Scan for the cell matching the given text and deliver its (x, y) coordinate at center. 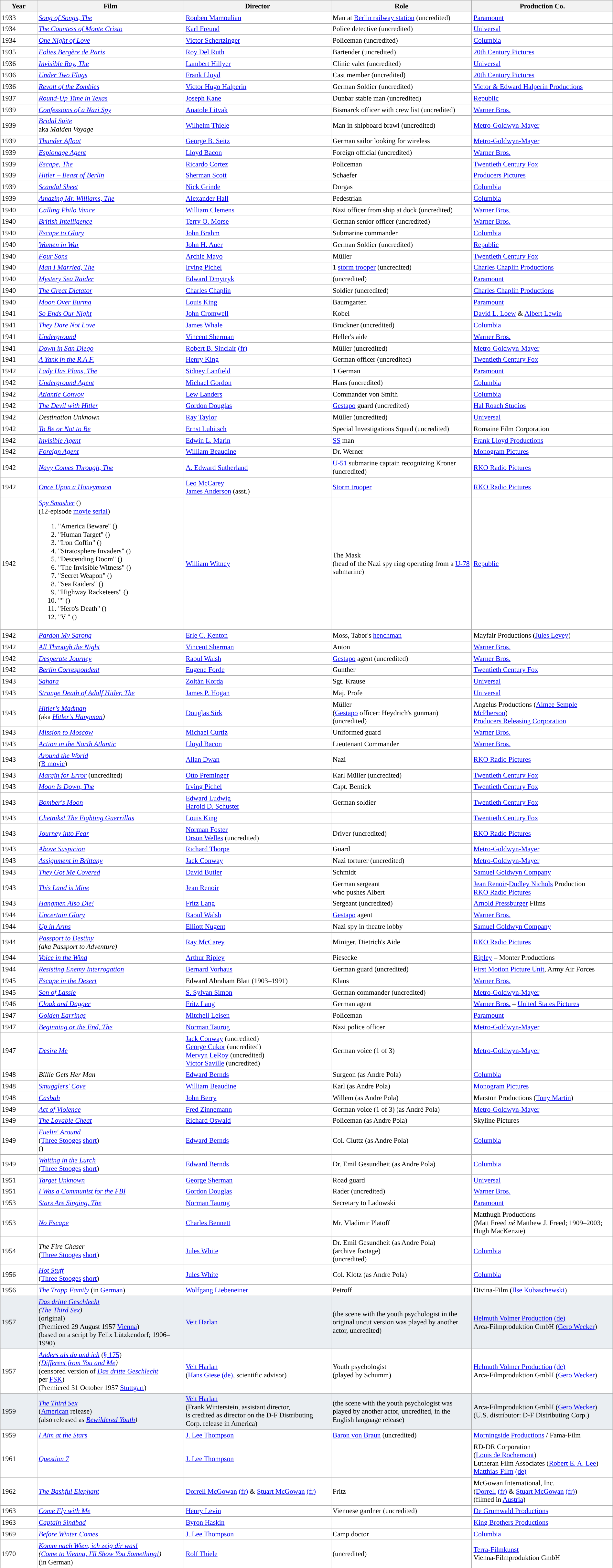
Stars Are Singing, The (111, 1203)
Mayfair Productions (Jules Levey) (542, 636)
Maj. Profe (402, 693)
Byron Haskin (257, 1523)
Gestapo guard (uncredited) (402, 406)
Lady Has Plans, The (111, 371)
S. Sylvan Simon (257, 992)
Underground Agent (111, 383)
Underground (111, 337)
Eugene Forde (257, 670)
Voice in the Wind (111, 958)
Hot Stuff(Three Stooges short) (111, 1275)
Dorgas (402, 187)
Scandal Sheet (111, 187)
Klaus (402, 981)
Capt. Bentick (402, 787)
Man I Married, The (111, 268)
Baron von Braun (uncredited) (402, 1436)
Viennese gardner (uncredited) (402, 1511)
Col. Klotz (as Andre Pola) (402, 1275)
Hangmen Also Die! (111, 904)
Come Fly with Me (111, 1511)
Guard (402, 849)
Captain Sindbad (111, 1523)
Journey into Fear (111, 834)
1946 (19, 1004)
I Aim at the Stars (111, 1436)
The Fire Chaser(Three Stooges short) (111, 1251)
Act of Violence (111, 1109)
Billie Gets Her Man (111, 1075)
Fuelin' Around(Three Stooges short)() (111, 1141)
Special Investigations Squad (uncredited) (402, 429)
Producers Pictures (542, 175)
George B. Seitz (257, 141)
1935 (19, 52)
George Sherman (257, 1180)
The Lovable Cheat (111, 1121)
Schmidt (402, 873)
Invisible Agent (111, 440)
Edwin L. Marin (257, 440)
Bomber's Moon (111, 803)
Bridal Suiteaka Maiden Voyage (111, 125)
German guard (uncredited) (402, 969)
Petroff (402, 1290)
Desire Me (111, 1051)
Nazi (402, 759)
Edward LudwigHarold D. Schuster (257, 803)
Commander von Smith (402, 394)
Golden Earrings (111, 1016)
Moss, Tabor's henchman (402, 636)
Invisible Ray, The (111, 64)
Müller(Gestapo officer: Heydrich's gunman)(uncredited) (402, 713)
Bruckner (uncredited) (402, 325)
German agent (402, 1004)
Storm trooper (402, 487)
Roy Del Ruth (257, 52)
Policeman (as Andre Pola) (402, 1121)
Berlin Correspondent (111, 670)
Nazi officer from ship at dock (uncredited) (402, 210)
Bismarck officer with crew list (uncredited) (402, 110)
Bernard Vorhaus (257, 969)
German voice (1 of 3) (as André Pola) (402, 1109)
Mr. Vladimir Platoff (402, 1223)
Erle C. Kenton (257, 636)
Lieutenant Commander (402, 744)
Navy Comes Through, The (111, 467)
King Brothers Productions (542, 1523)
Dunbar stable man (uncredited) (402, 98)
Sidney Lanfield (257, 371)
Chetniks! The Fighting Guerrillas (111, 818)
Michael Curtiz (257, 733)
Under Two Flags (111, 75)
Joseph Kane (257, 98)
Dr. Emil Gesundheit (as Andre Pola) (402, 1165)
Arthur Ripley (257, 958)
Jack Conway (uncredited)George Cukor (uncredited)Mervyn LeRoy (uncredited)Victor Saville (uncredited) (257, 1051)
The Great Dictator (111, 291)
Beginning or the End, The (111, 1027)
1962 (19, 1491)
Douglas Sirk (257, 713)
Anton (402, 647)
James Whale (257, 325)
Policeman (uncredited) (402, 41)
Elliott Nugent (257, 927)
William Witney (257, 563)
Charles Bennett (257, 1223)
Women in War (111, 245)
Atlantic Convoy (111, 394)
Angelus Productions (Aimee Semple McPherson)Producers Releasing Corporation (542, 713)
Confessions of a Nazi Spy (111, 110)
Margin for Error (uncredited) (111, 775)
Smugglers' Cove (111, 1086)
Edward Abraham Blatt (1903–1991) (257, 981)
Ray Taylor (257, 418)
Ernst Lubitsch (257, 429)
Surgeon (as Andre Pola) (402, 1075)
(the scene with the youth psychologist was played by another actor, uncredited, in the English language release) (402, 1411)
The Mask(head of the Nazi spy ring operating from a U-78 submarine) (402, 563)
Lew Landers (257, 394)
Miniger, Dietrich's Aide (402, 942)
No Escape (111, 1223)
German commander (uncredited) (402, 992)
Dr. Werner (402, 452)
Question 7 (111, 1459)
They Got Me Covered (111, 873)
Escape, The (111, 164)
Frank Lloyd Productions (542, 440)
William Clemens (257, 210)
A. Edward Sutherland (257, 467)
All Through the Night (111, 647)
To Be or Not to Be (111, 429)
The Third Sex(American release)(also released as Bewildered Youth) (111, 1411)
Before Winter Comes (111, 1534)
James P. Hogan (257, 693)
Year (19, 6)
De Grumwald Productions (542, 1511)
Terry O. Morse (257, 222)
Revolt of the Zombies (111, 87)
German officer (uncredited) (402, 360)
Allan Dwan (257, 759)
Baumgarten (402, 302)
Moon Is Down, The (111, 787)
Skyline Pictures (542, 1121)
Archie Mayo (257, 256)
Film (111, 6)
A Yank in the R.A.F. (111, 360)
Edward Dmytryk (257, 279)
Round-Up Time in Texas (111, 98)
Warner Bros. – United States Pictures (542, 1004)
Camp doctor (402, 1534)
Victor & Edward Halperin Productions (542, 87)
1969 (19, 1534)
Arca-Filmproduktion GmbH (Gero Wecker)(U.S. distributor: D-F Distributing Corp.) (542, 1411)
David L. Loew & Albert Lewin (542, 314)
Submarine commander (402, 233)
Production Co. (542, 6)
Jean Renoir (257, 888)
Amazing Mr. Williams, The (111, 199)
They Dare Not Love (111, 325)
Man at Berlin railway station (uncredited) (402, 18)
Pedestrian (402, 199)
John H. Auer (257, 245)
Director (257, 6)
Mitchell Leisen (257, 1016)
Henry King (257, 360)
Karl Freund (257, 29)
Gestapo agent (uncredited) (402, 659)
Rader (uncredited) (402, 1192)
One Night of Love (111, 41)
Sgt. Krause (402, 682)
Dr. Emil Gesundheit (as Andre Pola)(archive footage)(uncredited) (402, 1251)
Alexander Hall (257, 199)
Sahara (111, 682)
Target Unknown (111, 1180)
Above Suspicion (111, 849)
Divina-Film (Ilse Kubaschewski) (542, 1290)
Nazi police officer (402, 1027)
SS man (402, 440)
Secretary to Ladowski (402, 1203)
Pardon My Sarong (111, 636)
John Brahm (257, 233)
British Intelligence (111, 222)
Gestapo agent (402, 915)
Moon Over Burma (111, 302)
Otto Preminger (257, 775)
Nazi torturer (uncredited) (402, 861)
Wolfgang Liebeneiner (257, 1290)
Veit Harlan(Frank Winterstein, assistant director,is credited as director on the D-F Distributing Corp. release in America) (257, 1411)
German senior officer (uncredited) (402, 222)
Jean Renoir-Dudley Nichols ProductionRKO Radio Pictures (542, 888)
Col. Cluttz (as Andre Pola) (402, 1141)
Karl (as Andre Pola) (402, 1086)
Ray McCarey (257, 942)
1 storm trooper (uncredited) (402, 268)
Victor Hugo Halperin (257, 87)
Mystery Sea Raider (111, 279)
Sergeant (uncredited) (402, 904)
Michael Gordon (257, 383)
Destination Unknown (111, 418)
German sailor looking for wireless (402, 141)
Once Upon a Honeymoon (111, 487)
Lambert Hillyer (257, 64)
Ricardo Cortez (257, 164)
Escape to Glory (111, 233)
Calling Philo Vance (111, 210)
John Berry (257, 1098)
Youth psychologist(played by Schumm) (402, 1371)
Fred Zinnemann (257, 1109)
Waiting in the Lurch(Three Stooges short) (111, 1165)
Man in shipboard brawl (uncredited) (402, 125)
Veit Harlan (257, 1322)
German sergeantwho pushes Albert (402, 888)
Uncertain Glory (111, 915)
Action in the North Atlantic (111, 744)
Rolf Thiele (257, 1554)
Zoltán Korda (257, 682)
1933 (19, 18)
Soldier (uncredited) (402, 291)
Fritz (402, 1491)
German soldier (402, 803)
Charles Chaplin (257, 291)
(the scene with the youth psychologist in the original uncut version was played by another actor, uncredited) (402, 1322)
David Butler (257, 873)
Cloak and Dagger (111, 1004)
Foreign official (uncredited) (402, 153)
Hans (uncredited) (402, 383)
Song of Songs, The (111, 18)
Escape in the Desert (111, 981)
1970 (19, 1554)
Son of Lassie (111, 992)
Espionage Agent (111, 153)
Karl Müller (uncredited) (402, 775)
The Bashful Elephant (111, 1491)
Mission to Moscow (111, 733)
Heller's aide (402, 337)
Norman FosterOrson Welles (uncredited) (257, 834)
The Countess of Monte Cristo (111, 29)
Marston Productions (Tony Martin) (542, 1098)
Richard Thorpe (257, 849)
First Motion Picture Unit, Army Air Forces (542, 969)
Road guard (402, 1180)
Clinic valet (uncredited) (402, 64)
Frank Lloyd (257, 75)
Police detective (uncredited) (402, 29)
1937 (19, 98)
Driver (uncredited) (402, 834)
German voice (1 of 3) (402, 1051)
1961 (19, 1459)
Cast member (uncredited) (402, 75)
RD-DR Corporation(Louis de Rochemont)Lutheran Film Associates (Robert E. A. Lee)Matthias-Film (de) (542, 1459)
Foreign Agent (111, 452)
Piesecke (402, 958)
Dorrell McGowan (fr) & Stuart McGowan (fr) (257, 1491)
Kobel (402, 314)
Resisting Enemy Interrogation (111, 969)
Richard Oswald (257, 1121)
The Trapp Family (in German) (111, 1290)
Anatole Litvak (257, 110)
Hitler's Madman(aka Hitler's Hangman) (111, 713)
Role (402, 6)
John Cromwell (257, 314)
Hitler – Beast of Berlin (111, 175)
Nazi spy in theatre lobby (402, 927)
Around the World(B movie) (111, 759)
Uniformed guard (402, 733)
Thunder Afloat (111, 141)
Down in San Diego (111, 348)
I Was a Communist for the FBI (111, 1192)
Romaine Film Corporation (542, 429)
U-51 submarine captain recognizing Kroner (uncredited) (402, 467)
Passport to Destiny(aka Passport to Adventure) (111, 942)
Das dritte Geschlecht(The Third Sex)(original)(Premiered 29 August 1957 Vienna)(based on a script by Felix Lützkendorf; 1906–1990) (111, 1322)
Terra-FilmkunstVienna-Filmproduktion GmbH (542, 1554)
Nick Grinde (257, 187)
Morningside Productions / Fama-Film (542, 1436)
Gunther (402, 670)
Four Sons (111, 256)
Wilhelm Thiele (257, 125)
Willem (as Andre Pola) (402, 1098)
Robert B. Sinclair (fr) (257, 348)
Strange Death of Adolf Hitler, The (111, 693)
The Devil with Hitler (111, 406)
Schaefer (402, 175)
Ripley – Monter Productions (542, 958)
Müller (402, 256)
Victor Schertzinger (257, 41)
Rouben Mamoulian (257, 18)
Folies Bergère de Paris (111, 52)
Jack Conway (257, 861)
Komm nach Wien, ich zeig dir was!(Come to Vienna, I'll Show You Something!)(in German) (111, 1554)
Assignment in Brittany (111, 861)
Desperate Journey (111, 659)
Up in Arms (111, 927)
Hal Roach Studios (542, 406)
This Land is Mine (111, 888)
McGowan International, Inc.(Dorrell (fr) & Stuart McGowan (fr))(filmed in Austria) (542, 1491)
Casbah (111, 1098)
So Ends Our Night (111, 314)
Anders als du und ich (§ 175)(Different from You and Me)(censored version of Das dritte Geschlechtper FSK)(Premiered 31 October 1957 Stuttgart) (111, 1371)
1 German (402, 371)
1954 (19, 1251)
Matthugh Productions(Matt Freed né Matthew J. Freed; 1909–2003;Hugh MacKenzie) (542, 1223)
Arnold Pressburger Films (542, 904)
Veit Harlan(Hans Giese (de), scientific advisor) (257, 1371)
Leo McCareyJames Anderson (asst.) (257, 487)
Henry Levin (257, 1511)
Sherman Scott (257, 175)
Bartender (uncredited) (402, 52)
